Locate the cell with the specified text and output its [X, Y] center coordinate. 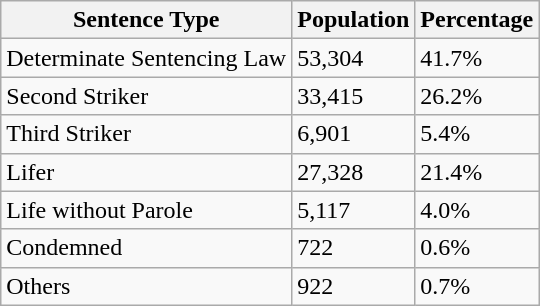
Others [146, 286]
Condemned [146, 248]
27,328 [354, 172]
Determinate Sentencing Law [146, 58]
Population [354, 20]
Percentage [477, 20]
722 [354, 248]
Life without Parole [146, 210]
Third Striker [146, 134]
6,901 [354, 134]
33,415 [354, 96]
53,304 [354, 58]
922 [354, 286]
Second Striker [146, 96]
0.6% [477, 248]
4.0% [477, 210]
26.2% [477, 96]
21.4% [477, 172]
Sentence Type [146, 20]
5.4% [477, 134]
41.7% [477, 58]
Lifer [146, 172]
0.7% [477, 286]
5,117 [354, 210]
